Detect which cell encompasses the target text, then output its [x, y] center coordinate. 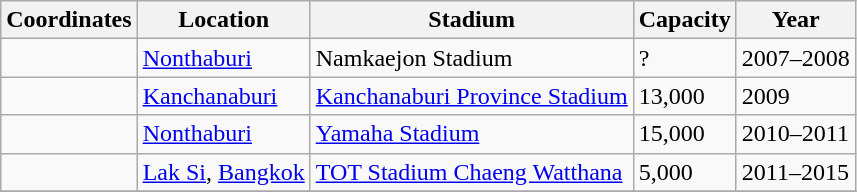
Kanchanaburi [224, 96]
Kanchanaburi Province Stadium [472, 96]
Yamaha Stadium [472, 134]
13,000 [684, 96]
Capacity [684, 20]
2010–2011 [796, 134]
15,000 [684, 134]
2009 [796, 96]
TOT Stadium Chaeng Watthana [472, 172]
Namkaejon Stadium [472, 58]
? [684, 58]
2007–2008 [796, 58]
Year [796, 20]
2011–2015 [796, 172]
Location [224, 20]
Stadium [472, 20]
5,000 [684, 172]
Lak Si, Bangkok [224, 172]
Coordinates [69, 20]
